From the cell containing the given text, extract its center point as (X, Y) coordinate. 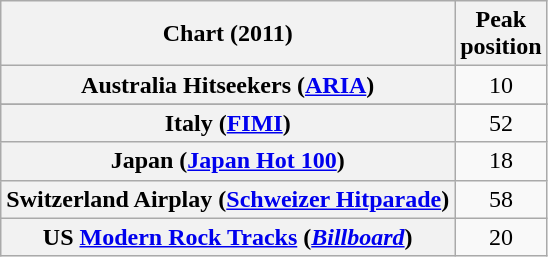
Peakposition (501, 34)
Switzerland Airplay (Schweizer Hitparade) (228, 199)
18 (501, 161)
Italy (FIMI) (228, 123)
Japan (Japan Hot 100) (228, 161)
Australia Hitseekers (ARIA) (228, 85)
52 (501, 123)
58 (501, 199)
20 (501, 237)
10 (501, 85)
Chart (2011) (228, 34)
US Modern Rock Tracks (Billboard) (228, 237)
